Detect which cell encompasses the target text, then output its (x, y) center coordinate. 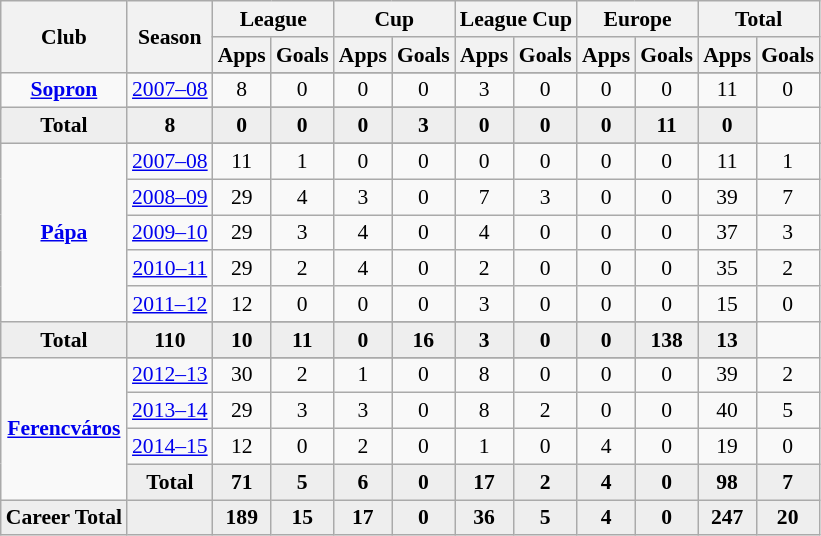
10 (242, 340)
98 (727, 482)
Career Total (64, 518)
36 (484, 518)
2011–12 (170, 304)
2010–11 (170, 269)
247 (727, 518)
30 (242, 375)
Sopron (64, 90)
League Cup (516, 19)
189 (242, 518)
6 (363, 482)
35 (727, 269)
2014–15 (170, 447)
Ferencváros (64, 428)
Cup (394, 19)
2008–09 (170, 197)
110 (170, 340)
71 (242, 482)
2013–14 (170, 411)
League (274, 19)
37 (727, 233)
2009–10 (170, 233)
16 (424, 340)
40 (727, 411)
138 (666, 340)
20 (788, 518)
Season (170, 36)
Europe (638, 19)
Club (64, 36)
2012–13 (170, 375)
13 (727, 340)
19 (727, 447)
Pápa (64, 233)
